Return (X, Y) of the center of cell containing provided text 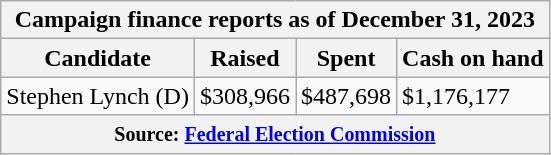
Source: Federal Election Commission (275, 134)
Spent (346, 58)
Stephen Lynch (D) (98, 96)
$308,966 (244, 96)
$487,698 (346, 96)
Cash on hand (473, 58)
Campaign finance reports as of December 31, 2023 (275, 20)
$1,176,177 (473, 96)
Raised (244, 58)
Candidate (98, 58)
